For the text-containing cell, return its midpoint in (x, y) coordinate format. 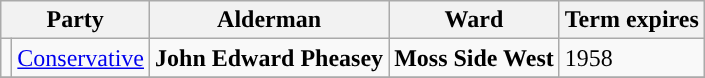
John Edward Pheasey (270, 58)
Term expires (632, 20)
Party (76, 20)
Moss Side West (474, 58)
1958 (632, 58)
Ward (474, 20)
Conservative (81, 58)
Alderman (270, 20)
